Output the (x, y) coordinate of the center of the cell containing the given text.  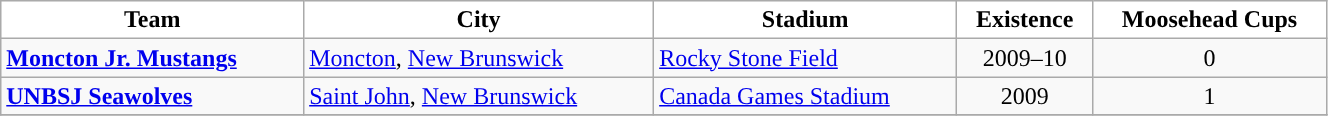
2009 (1025, 96)
Saint John, New Brunswick (479, 96)
Moncton, New Brunswick (479, 58)
0 (1210, 58)
Moncton Jr. Mustangs (152, 58)
Moosehead Cups (1210, 20)
City (479, 20)
UNBSJ Seawolves (152, 96)
Existence (1025, 20)
Stadium (806, 20)
2009–10 (1025, 58)
Canada Games Stadium (806, 96)
Team (152, 20)
Rocky Stone Field (806, 58)
1 (1210, 96)
